Determine the (X, Y) coordinate at the center of the cell enclosing the given text.  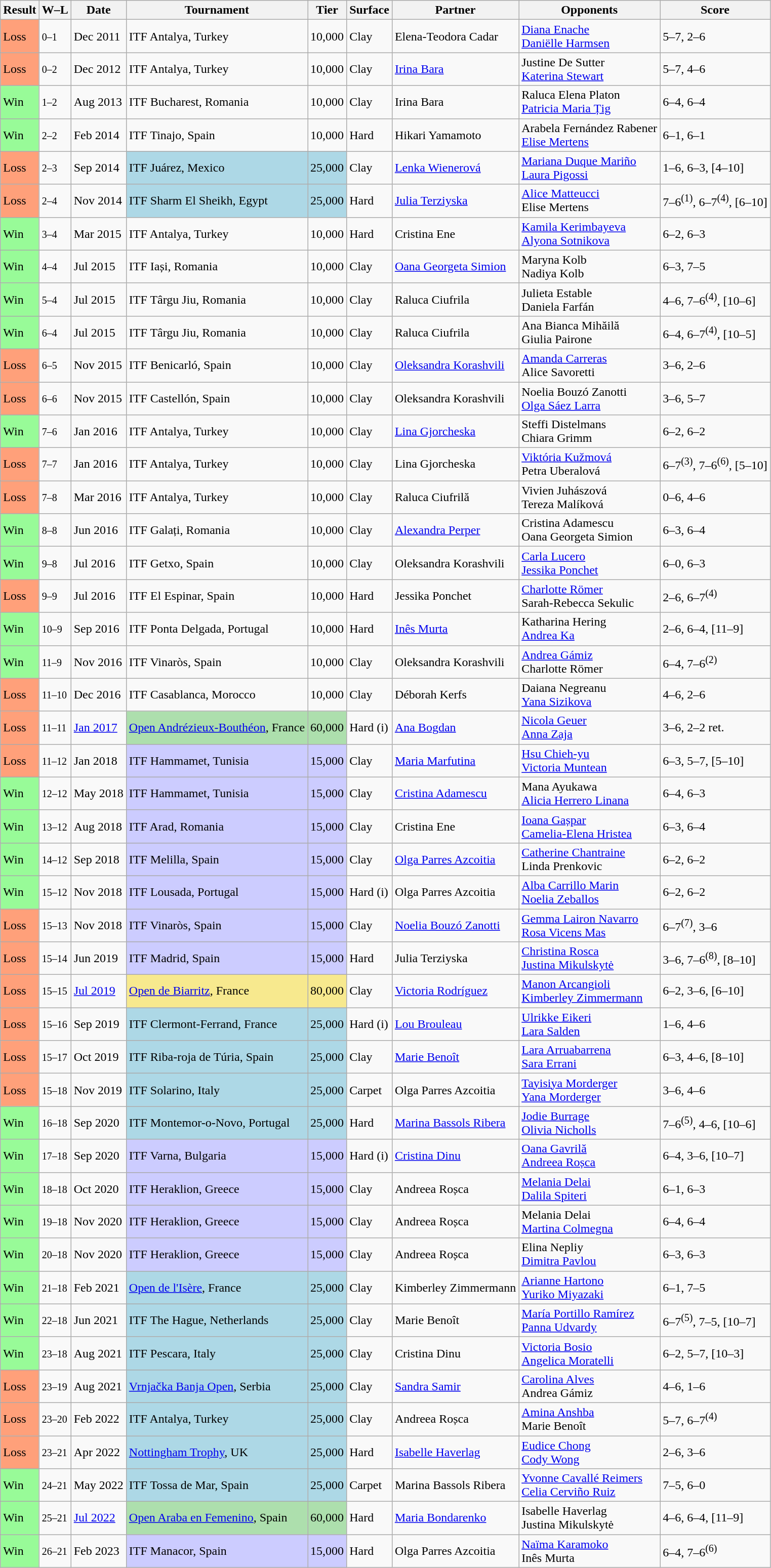
6–3, 6–3 (715, 1254)
6–4, 7–6(6) (715, 1551)
Alexandra Perper (455, 530)
7–8 (55, 497)
Dec 2012 (98, 69)
Nov 2019 (98, 1090)
ITF Manacor, Spain (217, 1551)
Yvonne Cavallé Reimers Celia Cerviño Ruiz (589, 1485)
ITF Tinajo, Spain (217, 135)
11–10 (55, 694)
Open Andrézieux-Bouthéon, France (217, 728)
6–6 (55, 398)
6–7(5), 7–5, [10–7] (715, 1320)
1–6, 6–3, [4–10] (715, 168)
Christina Rosca Justina Mikulskytė (589, 959)
Maria Bondarenko (455, 1518)
Sep 2016 (98, 629)
6–3, 5–7, [5–10] (715, 760)
20–18 (55, 1254)
Victoria Bosio Angelica Moratelli (589, 1353)
Amina Anshba Marie Benoît (589, 1419)
Jul 2019 (98, 991)
Eudice Chong Cody Wong (589, 1452)
Ioana Gașpar Camelia-Elena Hristea (589, 826)
Sep 2018 (98, 859)
ITF Solarino, Italy (217, 1090)
5–7, 4–6 (715, 69)
Elina Nepliy Dimitra Pavlou (589, 1254)
Vivien Juhászová Tereza Malíková (589, 497)
ITF Riba-roja de Túria, Spain (217, 1057)
Result (20, 10)
Isabelle Haverlag (455, 1452)
7–6(5), 4–6, [10–6] (715, 1123)
ITF Clermont-Ferrand, France (217, 1024)
1–6, 4–6 (715, 1024)
6–2, 6–3 (715, 234)
Surface (370, 10)
Melania Delai Martina Colmegna (589, 1222)
Carla Lucero Jessika Ponchet (589, 563)
ITF Sharm El Sheikh, Egypt (217, 200)
Nov 2014 (98, 200)
6–2, 3–6, [6–10] (715, 991)
Elena-Teodora Cadar (455, 36)
23–20 (55, 1419)
1–2 (55, 102)
15–13 (55, 925)
Steffi Distelmans Chiara Grimm (589, 431)
ITF Varna, Bulgaria (217, 1156)
9–8 (55, 563)
Feb 2022 (98, 1419)
ITF Lousada, Portugal (217, 892)
Inês Murta (455, 629)
6–4, 7–6(2) (715, 662)
Oana Georgeta Simion (455, 266)
2–6, 6–7(4) (715, 596)
Carolina Alves Andrea Gámiz (589, 1386)
María Portillo Ramírez Panna Udvardy (589, 1320)
Open de Biarritz, France (217, 991)
Jan 2018 (98, 760)
Diana Enache Daniëlle Harmsen (589, 36)
Oct 2019 (98, 1057)
ITF The Hague, Netherlands (217, 1320)
Mana Ayukawa Alicia Herrero Linana (589, 794)
4–6, 6–4, [11–9] (715, 1518)
Déborah Kerfs (455, 694)
23–19 (55, 1386)
Nottingham Trophy, UK (217, 1452)
ITF Benicarló, Spain (217, 365)
25–21 (55, 1518)
ITF Madrid, Spain (217, 959)
Tayisiya Morderger Yana Morderger (589, 1090)
2–6, 6–4, [11–9] (715, 629)
Aug 2018 (98, 826)
Open Araba en Femenino, Spain (217, 1518)
Gemma Lairon Navarro Rosa Vicens Mas (589, 925)
Andrea Gámiz Charlotte Römer (589, 662)
Open de l'Isère, France (217, 1288)
15–16 (55, 1024)
15–14 (55, 959)
6–1, 6–1 (715, 135)
Julieta Estable Daniela Farfán (589, 300)
Victoria Rodríguez (455, 991)
2–4 (55, 200)
ITF Galați, Romania (217, 530)
Date (98, 10)
Oana Gavrilă Andreea Roșca (589, 1156)
ITF Pescara, Italy (217, 1353)
ITF Tossa de Mar, Spain (217, 1485)
Noelia Bouzó Zanotti (455, 925)
16–18 (55, 1123)
3–4 (55, 234)
3–6, 5–7 (715, 398)
Jun 2019 (98, 959)
11–12 (55, 760)
4–4 (55, 266)
Sep 2019 (98, 1024)
Maria Marfutina (455, 760)
0–1 (55, 36)
Amanda Carreras Alice Savoretti (589, 365)
15–17 (55, 1057)
0–6, 4–6 (715, 497)
Ana Bogdan (455, 728)
ITF Getxo, Spain (217, 563)
ITF Arad, Romania (217, 826)
3–6, 4–6 (715, 1090)
80,000 (327, 991)
Tournament (217, 10)
ITF Iași, Romania (217, 266)
6–4, 6–3 (715, 794)
4–6, 2–6 (715, 694)
6–0, 6–3 (715, 563)
15–15 (55, 991)
6–1, 7–5 (715, 1288)
23–21 (55, 1452)
11–9 (55, 662)
21–18 (55, 1288)
ITF Ponta Delgada, Portugal (217, 629)
2–2 (55, 135)
Feb 2021 (98, 1288)
10–9 (55, 629)
Partner (455, 10)
Nov 2016 (98, 662)
6–1, 6–3 (715, 1188)
Jodie Burrage Olivia Nicholls (589, 1123)
13–12 (55, 826)
5–7, 2–6 (715, 36)
Catherine Chantraine Linda Prenkovic (589, 859)
Naïma Karamoko Inês Murta (589, 1551)
6–7(3), 7–6(6), [5–10] (715, 465)
Dec 2011 (98, 36)
6–2, 5–7, [10–3] (715, 1353)
Mariana Duque Mariño Laura Pigossi (589, 168)
6–7(7), 3–6 (715, 925)
May 2018 (98, 794)
22–18 (55, 1320)
12–12 (55, 794)
Maryna Kolb Nadiya Kolb (589, 266)
Ulrikke Eikeri Lara Salden (589, 1024)
Hsu Chieh-yu Victoria Muntean (589, 760)
6–5 (55, 365)
Ana Bianca Mihăilă Giulia Pairone (589, 332)
14–12 (55, 859)
Alba Carrillo Marin Noelia Zeballos (589, 892)
26–21 (55, 1551)
Score (715, 10)
ITF Casablanca, Morocco (217, 694)
Jul 2022 (98, 1518)
Lenka Wienerová (455, 168)
Arabela Fernández Rabener Elise Mertens (589, 135)
Feb 2023 (98, 1551)
Apr 2022 (98, 1452)
7–6 (55, 431)
Opponents (589, 10)
Hikari Yamamoto (455, 135)
Mar 2015 (98, 234)
Aug 2013 (98, 102)
Viktória Kužmová Petra Uberalová (589, 465)
5–7, 6–7(4) (715, 1419)
4–6, 1–6 (715, 1386)
2–3 (55, 168)
Mar 2016 (98, 497)
18–18 (55, 1188)
Vrnjačka Banja Open, Serbia (217, 1386)
ITF Juárez, Mexico (217, 168)
Alice Matteucci Elise Mertens (589, 200)
15–18 (55, 1090)
7–5, 6–0 (715, 1485)
Arianne Hartono Yuriko Miyazaki (589, 1288)
Justine De Sutter Katerina Stewart (589, 69)
ITF Montemor-o-Novo, Portugal (217, 1123)
Oct 2020 (98, 1188)
Sep 2014 (98, 168)
W–L (55, 10)
May 2022 (98, 1485)
Melania Delai Dalila Spiteri (589, 1188)
ITF El Espinar, Spain (217, 596)
17–18 (55, 1156)
6–4, 6–7(4), [10–5] (715, 332)
Cristina Adamescu (455, 794)
3–6, 2–6 (715, 365)
8–8 (55, 530)
7–7 (55, 465)
Jessika Ponchet (455, 596)
23–18 (55, 1353)
Cristina Adamescu Oana Georgeta Simion (589, 530)
Isabelle Haverlag Justina Mikulskytė (589, 1518)
Jan 2017 (98, 728)
7–6(1), 6–7(4), [6–10] (715, 200)
4–6, 7–6(4), [10–6] (715, 300)
3–6, 7–6(8), [8–10] (715, 959)
Lou Brouleau (455, 1024)
Jun 2016 (98, 530)
ITF Castellón, Spain (217, 398)
2–6, 3–6 (715, 1452)
Jun 2021 (98, 1320)
9–9 (55, 596)
Tier (327, 10)
Kimberley Zimmermann (455, 1288)
Charlotte Römer Sarah-Rebecca Sekulic (589, 596)
6–3, 7–5 (715, 266)
Kamila Kerimbayeva Alyona Sotnikova (589, 234)
6–3, 4–6, [8–10] (715, 1057)
15–12 (55, 892)
5–4 (55, 300)
6–4 (55, 332)
Feb 2014 (98, 135)
0–2 (55, 69)
Raluca Ciufrilă (455, 497)
ITF Melilla, Spain (217, 859)
ITF Bucharest, Romania (217, 102)
Lara Arruabarrena Sara Errani (589, 1057)
Noelia Bouzó Zanotti Olga Sáez Larra (589, 398)
11–11 (55, 728)
Manon Arcangioli Kimberley Zimmermann (589, 991)
3–6, 2–2 ret. (715, 728)
Katharina Hering Andrea Ka (589, 629)
24–21 (55, 1485)
Nicola Geuer Anna Zaja (589, 728)
19–18 (55, 1222)
Daiana Negreanu Yana Sizikova (589, 694)
Sandra Samir (455, 1386)
Dec 2016 (98, 694)
6–4, 3–6, [10–7] (715, 1156)
Raluca Elena Platon Patricia Maria Țig (589, 102)
